Output the [X, Y] coordinate of the center of the cell containing the given text.  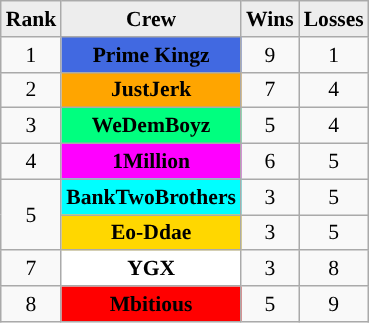
Eo-Ddae [151, 233]
Rank [32, 19]
Losses [334, 19]
BankTwoBrothers [151, 197]
Crew [151, 19]
Prime Kingz [151, 55]
Mbitious [151, 304]
YGX [151, 269]
6 [270, 162]
WeDemBoyz [151, 126]
JustJerk [151, 90]
2 [32, 90]
1Million [151, 162]
Wins [270, 19]
